From the cell containing the given text, extract its center point as [X, Y] coordinate. 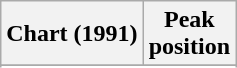
Chart (1991) [72, 34]
Peakposition [189, 34]
